Pinpoint the cell where the given text exists, returning its (x, y) midpoint coordinate. 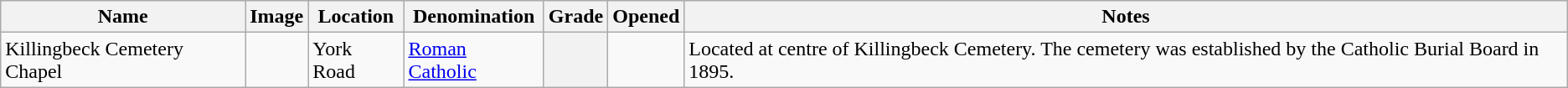
Image (276, 17)
Grade (575, 17)
Located at centre of Killingbeck Cemetery. The cemetery was established by the Catholic Burial Board in 1895. (1126, 60)
York Road (356, 60)
Killingbeck Cemetery Chapel (123, 60)
Location (356, 17)
Roman Catholic (474, 60)
Opened (647, 17)
Notes (1126, 17)
Name (123, 17)
Denomination (474, 17)
